Identify which cell holds the provided text, then report its [X, Y] central coordinate. 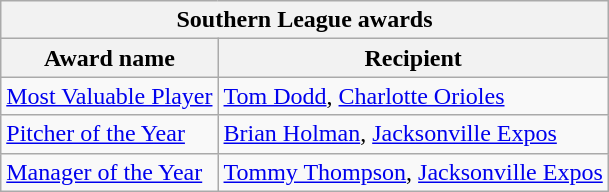
Manager of the Year [110, 172]
Pitcher of the Year [110, 134]
Southern League awards [305, 20]
Recipient [413, 58]
Tommy Thompson, Jacksonville Expos [413, 172]
Brian Holman, Jacksonville Expos [413, 134]
Award name [110, 58]
Most Valuable Player [110, 96]
Tom Dodd, Charlotte Orioles [413, 96]
